Identify which cell holds the provided text, then report its (x, y) central coordinate. 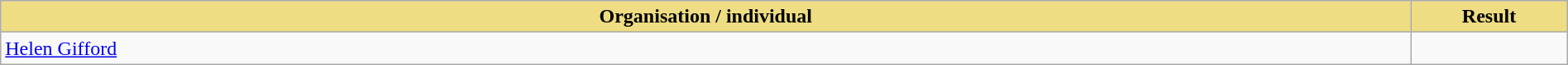
Helen Gifford (706, 48)
Organisation / individual (706, 17)
Result (1489, 17)
